For the text-containing cell, return its midpoint in [x, y] coordinate format. 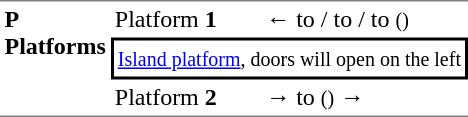
PPlatforms [55, 58]
Platform 1 [186, 19]
Island platform, doors will open on the left [289, 59]
